Locate the cell with the specified text and output its [X, Y] center coordinate. 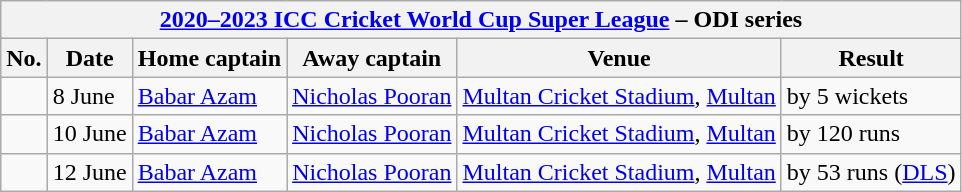
Home captain [209, 58]
12 June [90, 172]
No. [24, 58]
Date [90, 58]
8 June [90, 96]
Result [871, 58]
Venue [619, 58]
Away captain [372, 58]
10 June [90, 134]
by 5 wickets [871, 96]
by 120 runs [871, 134]
2020–2023 ICC Cricket World Cup Super League – ODI series [481, 20]
by 53 runs (DLS) [871, 172]
